Detect which cell encompasses the target text, then output its [X, Y] center coordinate. 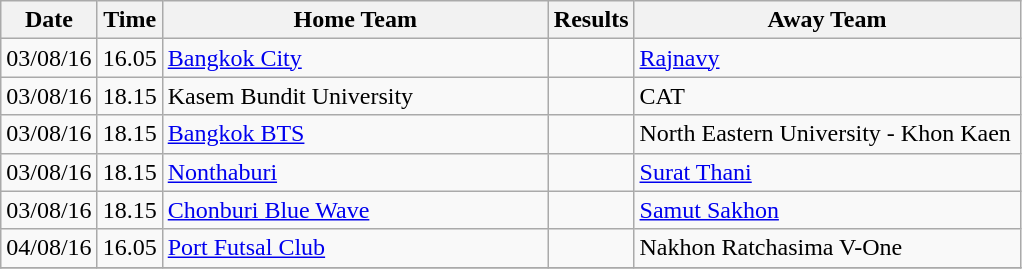
Date [49, 20]
Samut Sakhon [827, 210]
Surat Thani [827, 172]
Nonthaburi [355, 172]
Bangkok BTS [355, 134]
04/08/16 [49, 248]
Kasem Bundit University [355, 96]
North Eastern University - Khon Kaen [827, 134]
Rajnavy [827, 58]
CAT [827, 96]
Time [130, 20]
Away Team [827, 20]
Chonburi Blue Wave [355, 210]
Port Futsal Club [355, 248]
Nakhon Ratchasima V-One [827, 248]
Home Team [355, 20]
Bangkok City [355, 58]
Results [591, 20]
